Return (X, Y) of the center of cell containing provided text 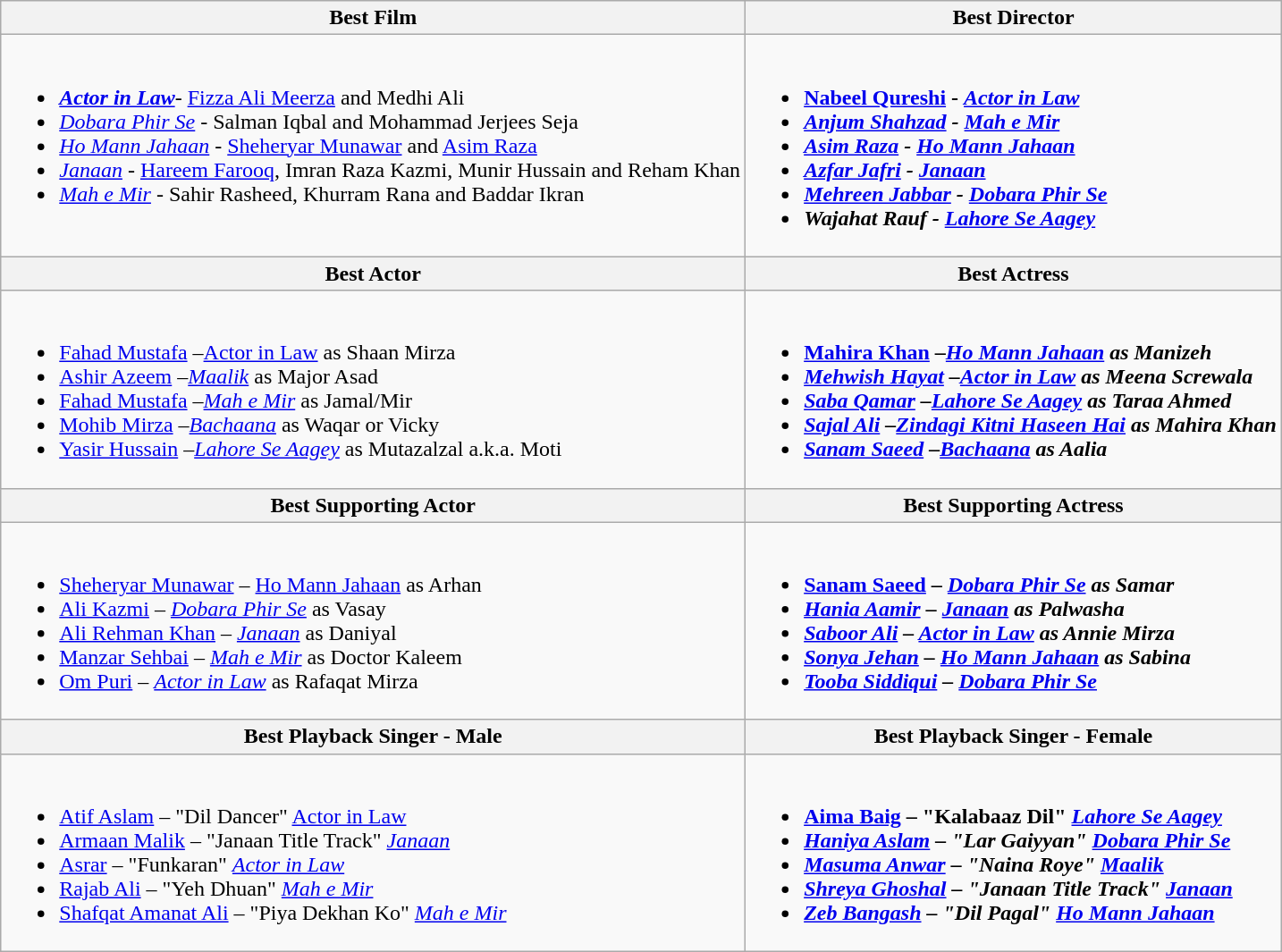
Best Playback Singer - Female (1014, 737)
Best Playback Singer - Male (374, 737)
Best Actor (374, 274)
Best Supporting Actor (374, 505)
Best Film (374, 18)
Best Supporting Actress (1014, 505)
Best Actress (1014, 274)
Best Director (1014, 18)
